Return (X, Y) of the center of cell containing provided text 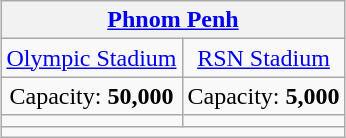
Olympic Stadium (92, 58)
Capacity: 50,000 (92, 96)
RSN Stadium (264, 58)
Capacity: 5,000 (264, 96)
Phnom Penh (173, 20)
